From the cell containing the given text, extract its center point as (x, y) coordinate. 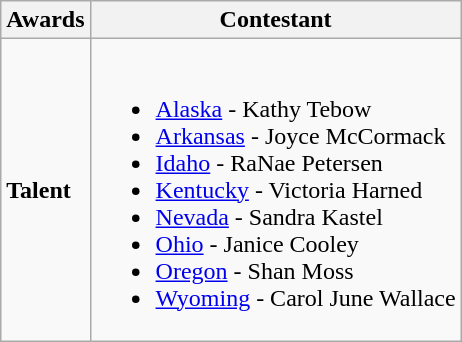
Awards (46, 20)
Contestant (276, 20)
Talent (46, 190)
